Find where the given text appears and provide that cell's center as (x, y) coordinate. 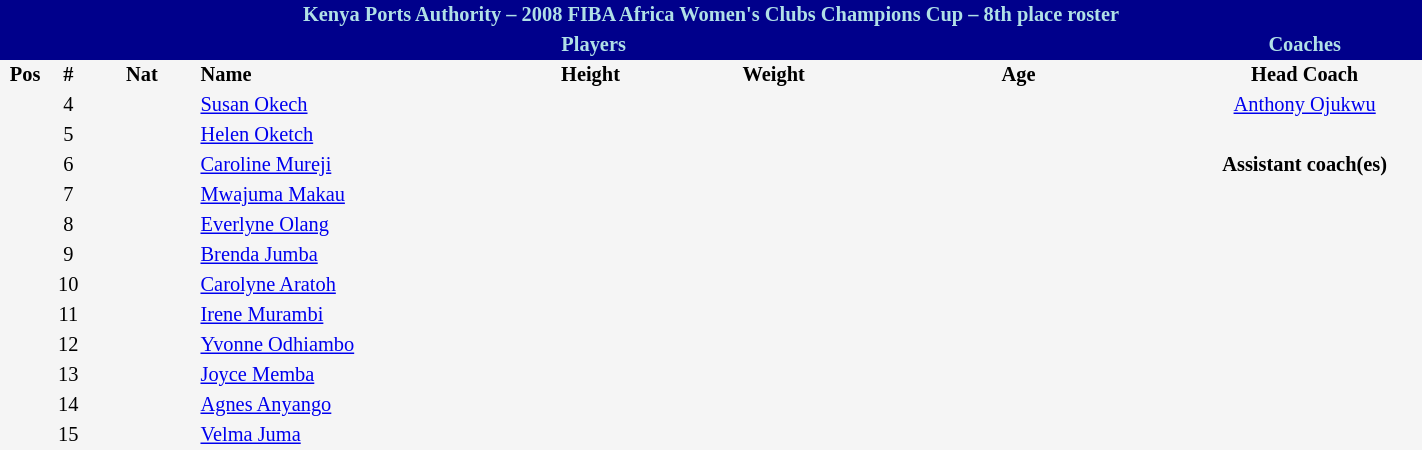
Assistant coach(es) (1304, 165)
Mwajuma Makau (340, 195)
Carolyne Aratoh (340, 285)
Caroline Mureji (340, 165)
7 (68, 195)
5 (68, 135)
Players (594, 45)
Anthony Ojukwu (1304, 105)
Everlyne Olang (340, 225)
11 (68, 315)
Irene Murambi (340, 315)
13 (68, 375)
14 (68, 405)
Yvonne Odhiambo (340, 345)
12 (68, 345)
Agnes Anyango (340, 405)
15 (68, 435)
Brenda Jumba (340, 255)
6 (68, 165)
8 (68, 225)
Kenya Ports Authority – 2008 FIBA Africa Women's Clubs Champions Cup – 8th place roster (711, 15)
4 (68, 105)
Joyce Memba (340, 375)
Age (1019, 75)
10 (68, 285)
Susan Okech (340, 105)
Height (591, 75)
Pos (25, 75)
Helen Oketch (340, 135)
Nat (142, 75)
Name (340, 75)
Coaches (1304, 45)
9 (68, 255)
Velma Juma (340, 435)
# (68, 75)
Weight (774, 75)
Head Coach (1304, 75)
